Detect which cell encompasses the target text, then output its (X, Y) center coordinate. 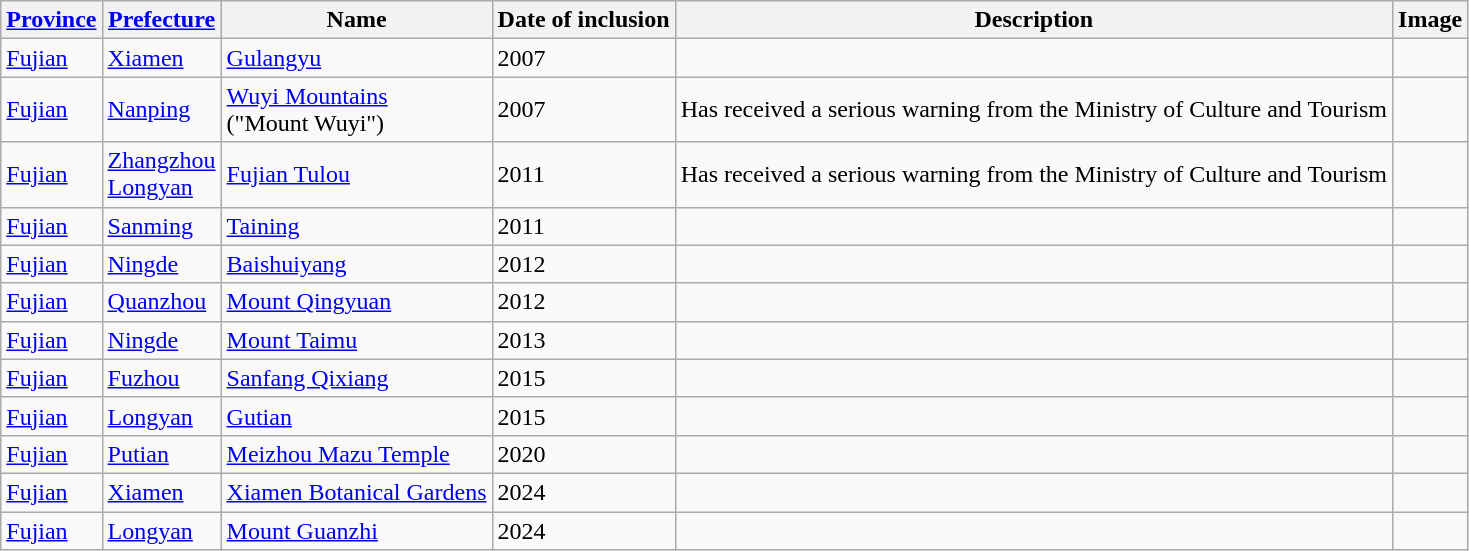
Province (52, 20)
Prefecture (162, 20)
Wuyi Mountains("Mount Wuyi") (356, 110)
Fuzhou (162, 378)
Quanzhou (162, 302)
Taining (356, 226)
Meizhou Mazu Temple (356, 454)
Mount Qingyuan (356, 302)
Date of inclusion (584, 20)
2020 (584, 454)
Name (356, 20)
Gutian (356, 416)
Baishuiyang (356, 264)
Fujian Tulou (356, 174)
Mount Taimu (356, 340)
Gulangyu (356, 58)
Sanming (162, 226)
Mount Guanzhi (356, 531)
Xiamen Botanical Gardens (356, 492)
Sanfang Qixiang (356, 378)
ZhangzhouLongyan (162, 174)
Putian (162, 454)
Description (1034, 20)
Nanping (162, 110)
2013 (584, 340)
Image (1430, 20)
